Determine the [x, y] coordinate at the center of the cell enclosing the given text.  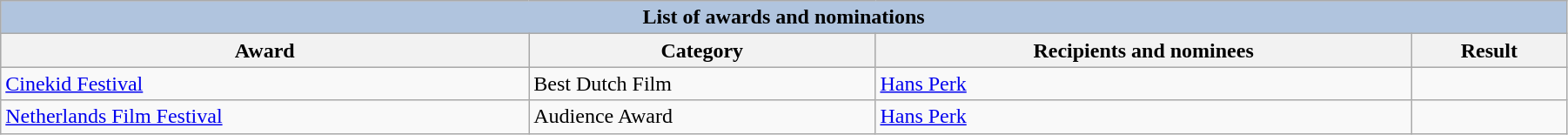
Cinekid Festival [265, 84]
Category [702, 51]
Award [265, 51]
Audience Award [702, 117]
Netherlands Film Festival [265, 117]
Result [1489, 51]
Best Dutch Film [702, 84]
List of awards and nominations [784, 17]
Recipients and nominees [1143, 51]
